Find where the given text appears and provide that cell's center as (X, Y) coordinate. 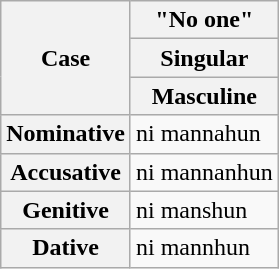
ni mannahun (204, 134)
Dative (66, 248)
Singular (204, 58)
Genitive (66, 210)
ni manshun (204, 210)
ni mannanhun (204, 172)
Masculine (204, 96)
ni mannhun (204, 248)
Case (66, 58)
"No one" (204, 20)
Accusative (66, 172)
Nominative (66, 134)
